Detect which cell encompasses the target text, then output its (X, Y) center coordinate. 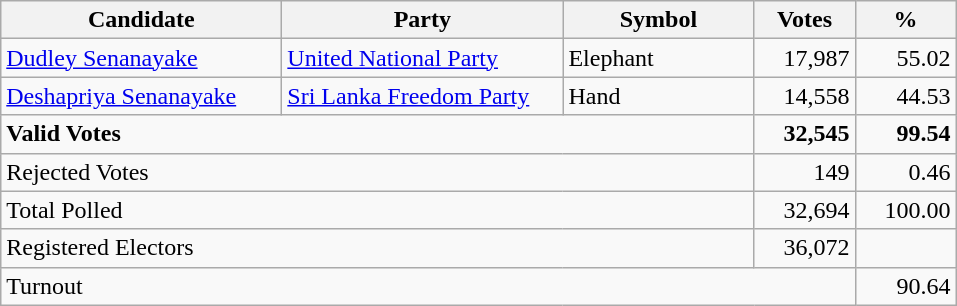
Rejected Votes (378, 172)
149 (804, 172)
Candidate (142, 20)
32,694 (804, 210)
Symbol (658, 20)
Turnout (428, 286)
Dudley Senanayake (142, 58)
Party (422, 20)
14,558 (804, 96)
Valid Votes (378, 134)
Elephant (658, 58)
0.46 (906, 172)
Registered Electors (378, 248)
36,072 (804, 248)
99.54 (906, 134)
55.02 (906, 58)
17,987 (804, 58)
44.53 (906, 96)
Sri Lanka Freedom Party (422, 96)
32,545 (804, 134)
Hand (658, 96)
United National Party (422, 58)
Deshapriya Senanayake (142, 96)
Votes (804, 20)
90.64 (906, 286)
% (906, 20)
Total Polled (378, 210)
100.00 (906, 210)
